Find where the given text appears and provide that cell's center as (x, y) coordinate. 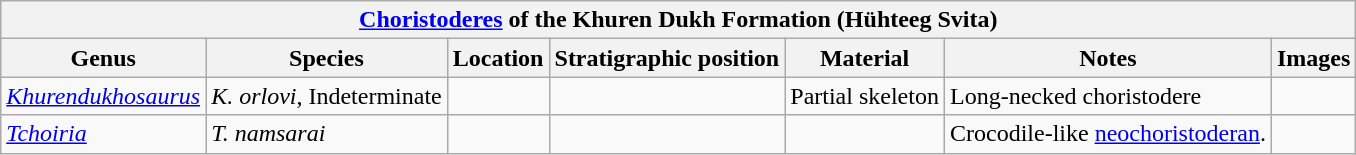
Species (327, 58)
Stratigraphic position (667, 58)
Location (498, 58)
Images (1313, 58)
Crocodile-like neochoristoderan. (1108, 134)
Long-necked choristodere (1108, 96)
Notes (1108, 58)
Partial skeleton (865, 96)
Khurendukhosaurus (104, 96)
Choristoderes of the Khuren Dukh Formation (Hühteeg Svita) (678, 20)
T. namsarai (327, 134)
K. orlovi, Indeterminate (327, 96)
Tchoiria (104, 134)
Material (865, 58)
Genus (104, 58)
